Detect which cell encompasses the target text, then output its (X, Y) center coordinate. 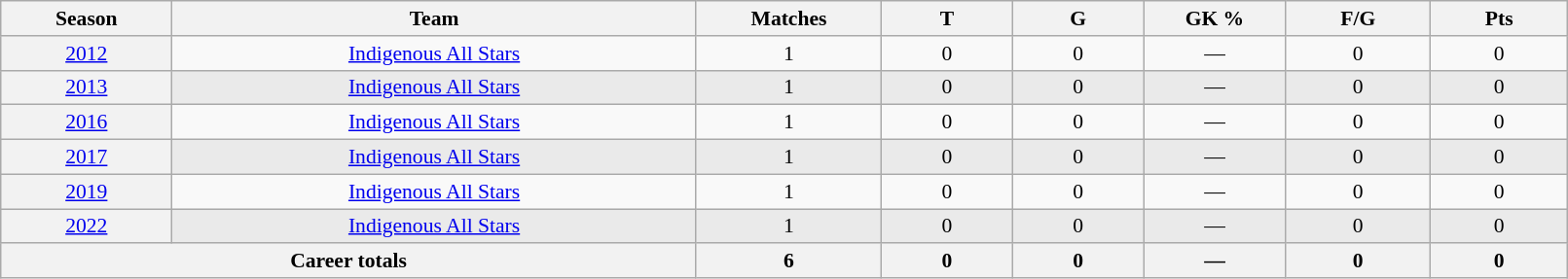
Season (87, 18)
F/G (1358, 18)
Career totals (348, 262)
Team (434, 18)
6 (788, 262)
2012 (87, 53)
GK % (1215, 18)
2017 (87, 157)
2019 (87, 192)
2016 (87, 122)
T (948, 18)
Pts (1499, 18)
G (1078, 18)
Matches (788, 18)
2022 (87, 227)
2013 (87, 87)
